Scan for the cell matching the given text and deliver its [X, Y] coordinate at center. 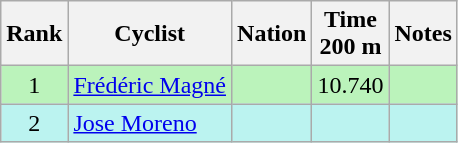
Notes [423, 34]
Frédéric Magné [150, 85]
10.740 [350, 85]
Nation [272, 34]
Cyclist [150, 34]
Jose Moreno [150, 123]
Rank [34, 34]
1 [34, 85]
Time200 m [350, 34]
2 [34, 123]
